Extract the (X, Y) coordinate from the center of the cell holding the provided text.  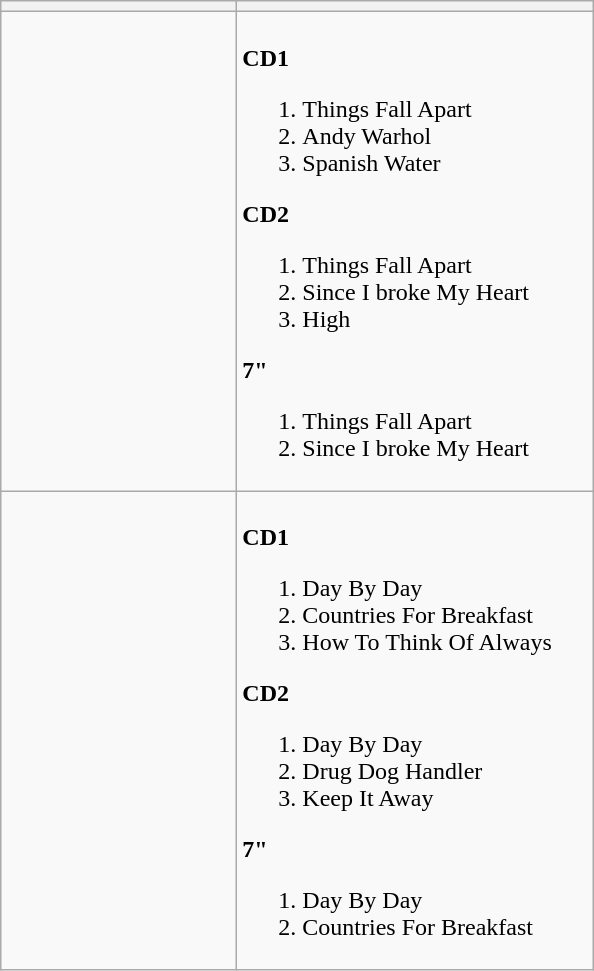
CD1Things Fall ApartAndy WarholSpanish WaterCD2Things Fall ApartSince I broke My HeartHigh7"Things Fall ApartSince I broke My Heart (415, 252)
CD1Day By DayCountries For BreakfastHow To Think Of AlwaysCD2Day By DayDrug Dog HandlerKeep It Away7"Day By DayCountries For Breakfast (415, 730)
